Pinpoint the cell where the given text exists, returning its [X, Y] midpoint coordinate. 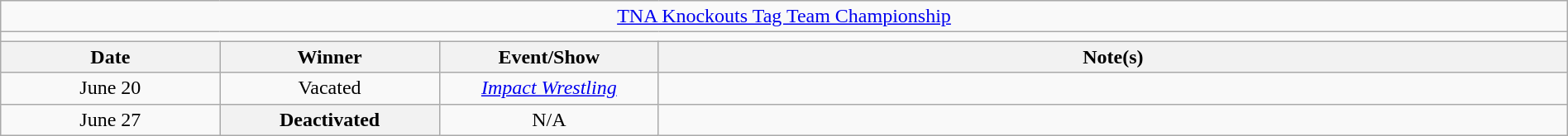
Note(s) [1113, 57]
Impact Wrestling [549, 88]
Winner [329, 57]
TNA Knockouts Tag Team Championship [784, 16]
Deactivated [329, 120]
N/A [549, 120]
Event/Show [549, 57]
June 27 [111, 120]
Vacated [329, 88]
Date [111, 57]
June 20 [111, 88]
